Identify which cell holds the provided text, then report its [X, Y] central coordinate. 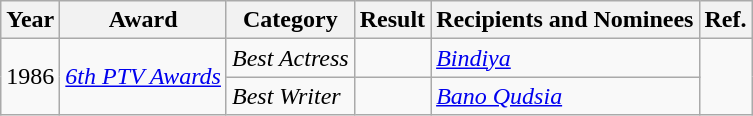
Bano Qudsia [565, 96]
1986 [30, 77]
Recipients and Nominees [565, 20]
Ref. [726, 20]
Best Actress [290, 58]
Best Writer [290, 96]
Year [30, 20]
6th PTV Awards [144, 77]
Result [392, 20]
Award [144, 20]
Bindiya [565, 58]
Category [290, 20]
